Find where the given text appears and provide that cell's center as [x, y] coordinate. 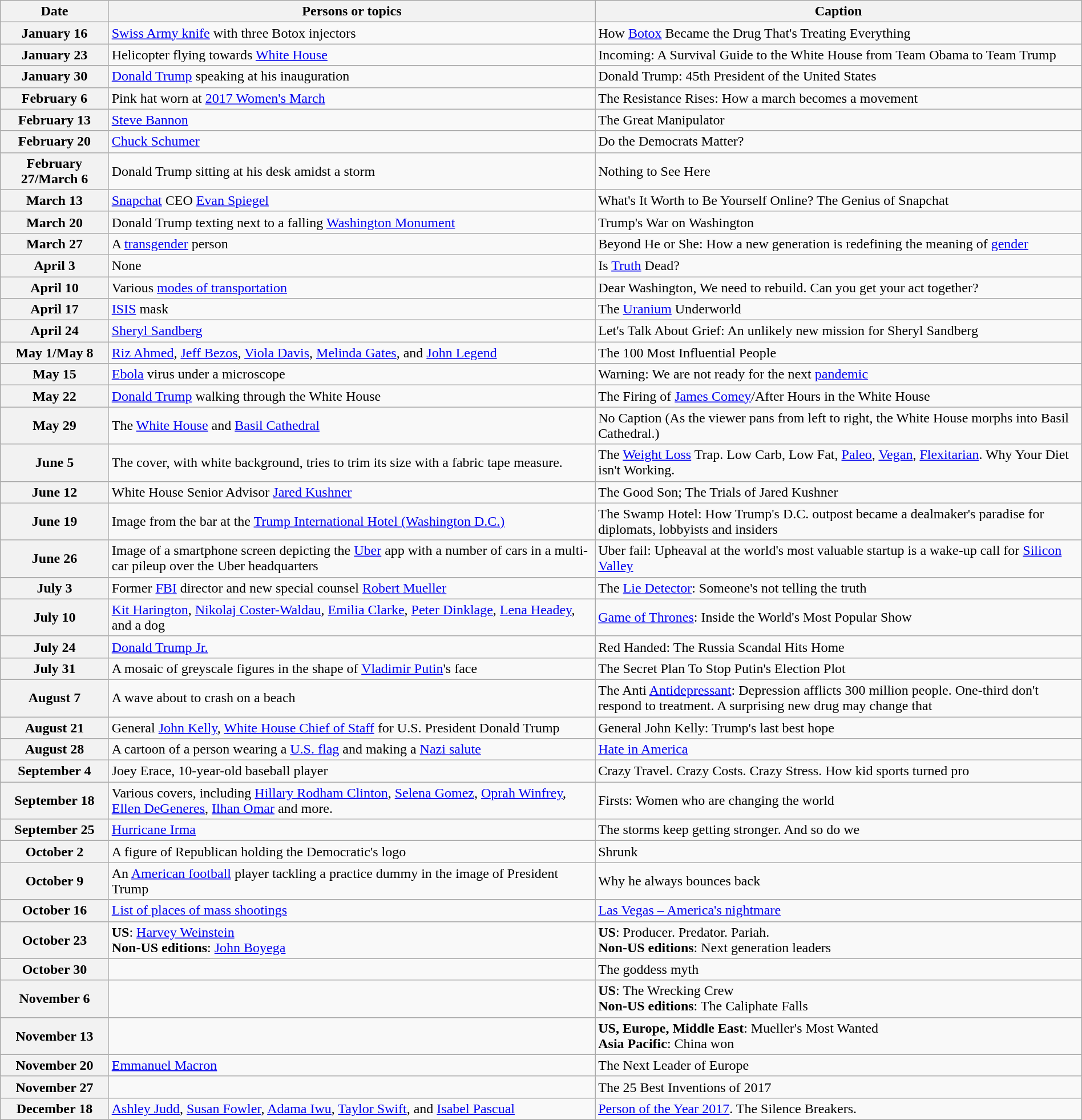
April 10 [55, 287]
The White House and Basil Cathedral [352, 426]
Persons or topics [352, 11]
A cartoon of a person wearing a U.S. flag and making a Nazi salute [352, 750]
General John Kelly: Trump's last best hope [839, 728]
July 31 [55, 668]
Ashley Judd, Susan Fowler, Adama Iwu, Taylor Swift, and Isabel Pascual [352, 1109]
Chuck Schumer [352, 142]
February 27/March 6 [55, 171]
Image from the bar at the Trump International Hotel (Washington D.C.) [352, 522]
Let's Talk About Grief: An unlikely new mission for Sheryl Sandberg [839, 331]
The storms keep getting stronger. And so do we [839, 830]
US, Europe, Middle East: Mueller's Most WantedAsia Pacific: China won [839, 1036]
Nothing to See Here [839, 171]
October 23 [55, 940]
Emmanuel Macron [352, 1065]
May 1/May 8 [55, 353]
The Good Son; The Trials of Jared Kushner [839, 492]
An American football player tackling a practice dummy in the image of President Trump [352, 881]
September 4 [55, 771]
Warning: We are not ready for the next pandemic [839, 374]
Caption [839, 11]
Person of the Year 2017. The Silence Breakers. [839, 1109]
July 24 [55, 647]
January 23 [55, 55]
February 20 [55, 142]
August 21 [55, 728]
The Uranium Underworld [839, 309]
Do the Democrats Matter? [839, 142]
November 27 [55, 1087]
The 25 Best Inventions of 2017 [839, 1087]
Game of Thrones: Inside the World's Most Popular Show [839, 618]
Dear Washington, We need to rebuild. Can you get your act together? [839, 287]
September 18 [55, 800]
June 26 [55, 558]
August 7 [55, 698]
How Botox Became the Drug That's Treating Everything [839, 33]
October 2 [55, 852]
June 19 [55, 522]
December 18 [55, 1109]
Sheryl Sandberg [352, 331]
March 27 [55, 244]
Donald Trump sitting at his desk amidst a storm [352, 171]
Why he always bounces back [839, 881]
October 16 [55, 910]
March 20 [55, 222]
January 16 [55, 33]
The 100 Most Influential People [839, 353]
The Next Leader of Europe [839, 1065]
Red Handed: The Russia Scandal Hits Home [839, 647]
Donald Trump speaking at his inauguration [352, 76]
A transgender person [352, 244]
Crazy Travel. Crazy Costs. Crazy Stress. How kid sports turned pro [839, 771]
The Firing of James Comey/After Hours in the White House [839, 396]
Donald Trump Jr. [352, 647]
The Swamp Hotel: How Trump's D.C. outpost became a dealmaker's paradise for diplomats, lobbyists and insiders [839, 522]
May 22 [55, 396]
Riz Ahmed, Jeff Bezos, Viola Davis, Melinda Gates, and John Legend [352, 353]
None [352, 265]
The Great Manipulator [839, 120]
Beyond He or She: How a new generation is redefining the meaning of gender [839, 244]
Various covers, including Hillary Rodham Clinton, Selena Gomez, Oprah Winfrey, Ellen DeGeneres, Ilhan Omar and more. [352, 800]
A wave about to crash on a beach [352, 698]
Shrunk [839, 852]
The Lie Detector: Someone's not telling the truth [839, 588]
Donald Trump texting next to a falling Washington Monument [352, 222]
October 9 [55, 881]
The Weight Loss Trap. Low Carb, Low Fat, Paleo, Vegan, Flexitarian. Why Your Diet isn't Working. [839, 462]
The Resistance Rises: How a march becomes a movement [839, 98]
US: The Wrecking CrewNon-US editions: The Caliphate Falls [839, 999]
Steve Bannon [352, 120]
Joey Erace, 10-year-old baseball player [352, 771]
November 6 [55, 999]
Hate in America [839, 750]
Image of a smartphone screen depicting the Uber app with a number of cars in a multi-car pileup over the Uber headquarters [352, 558]
September 25 [55, 830]
Donald Trump walking through the White House [352, 396]
A mosaic of greyscale figures in the shape of Vladimir Putin's face [352, 668]
Pink hat worn at 2017 Women's March [352, 98]
The Secret Plan To Stop Putin's Election Plot [839, 668]
Is Truth Dead? [839, 265]
Incoming: A Survival Guide to the White House from Team Obama to Team Trump [839, 55]
What's It Worth to Be Yourself Online? The Genius of Snapchat [839, 200]
General John Kelly, White House Chief of Staff for U.S. President Donald Trump [352, 728]
April 3 [55, 265]
Donald Trump: 45th President of the United States [839, 76]
Hurricane Irma [352, 830]
June 12 [55, 492]
November 13 [55, 1036]
ISIS mask [352, 309]
List of places of mass shootings [352, 910]
February 6 [55, 98]
Las Vegas – America's nightmare [839, 910]
Trump's War on Washington [839, 222]
White House Senior Advisor Jared Kushner [352, 492]
April 17 [55, 309]
The goddess myth [839, 969]
Firsts: Women who are changing the world [839, 800]
March 13 [55, 200]
Former FBI director and new special counsel Robert Mueller [352, 588]
A figure of Republican holding the Democratic's logo [352, 852]
July 3 [55, 588]
January 30 [55, 76]
November 20 [55, 1065]
Uber fail: Upheaval at the world's most valuable startup is a wake-up call for Silicon Valley [839, 558]
Kit Harington, Nikolaj Coster-Waldau, Emilia Clarke, Peter Dinklage, Lena Headey, and a dog [352, 618]
Date [55, 11]
October 30 [55, 969]
May 15 [55, 374]
August 28 [55, 750]
The Anti Antidepressant: Depression afflicts 300 million people. One-third don't respond to treatment. A surprising new drug may change that [839, 698]
April 24 [55, 331]
Helicopter flying towards White House [352, 55]
Snapchat CEO Evan Spiegel [352, 200]
No Caption (As the viewer pans from left to right, the White House morphs into Basil Cathedral.) [839, 426]
Various modes of transportation [352, 287]
July 10 [55, 618]
Ebola virus under a microscope [352, 374]
June 5 [55, 462]
Swiss Army knife with three Botox injectors [352, 33]
US: Harvey WeinsteinNon-US editions: John Boyega [352, 940]
February 13 [55, 120]
The cover, with white background, tries to trim its size with a fabric tape measure. [352, 462]
May 29 [55, 426]
US: Producer. Predator. Pariah.Non-US editions: Next generation leaders [839, 940]
